Return the [x, y] coordinate for the center point of the cell that contains the specified text.  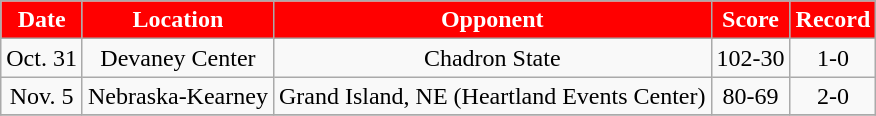
Grand Island, NE (Heartland Events Center) [492, 96]
Oct. 31 [42, 58]
Opponent [492, 20]
102-30 [750, 58]
Location [178, 20]
Nov. 5 [42, 96]
1-0 [833, 58]
2-0 [833, 96]
Date [42, 20]
Nebraska-Kearney [178, 96]
Record [833, 20]
80-69 [750, 96]
Devaney Center [178, 58]
Chadron State [492, 58]
Score [750, 20]
